From the cell containing the given text, extract its center point as (x, y) coordinate. 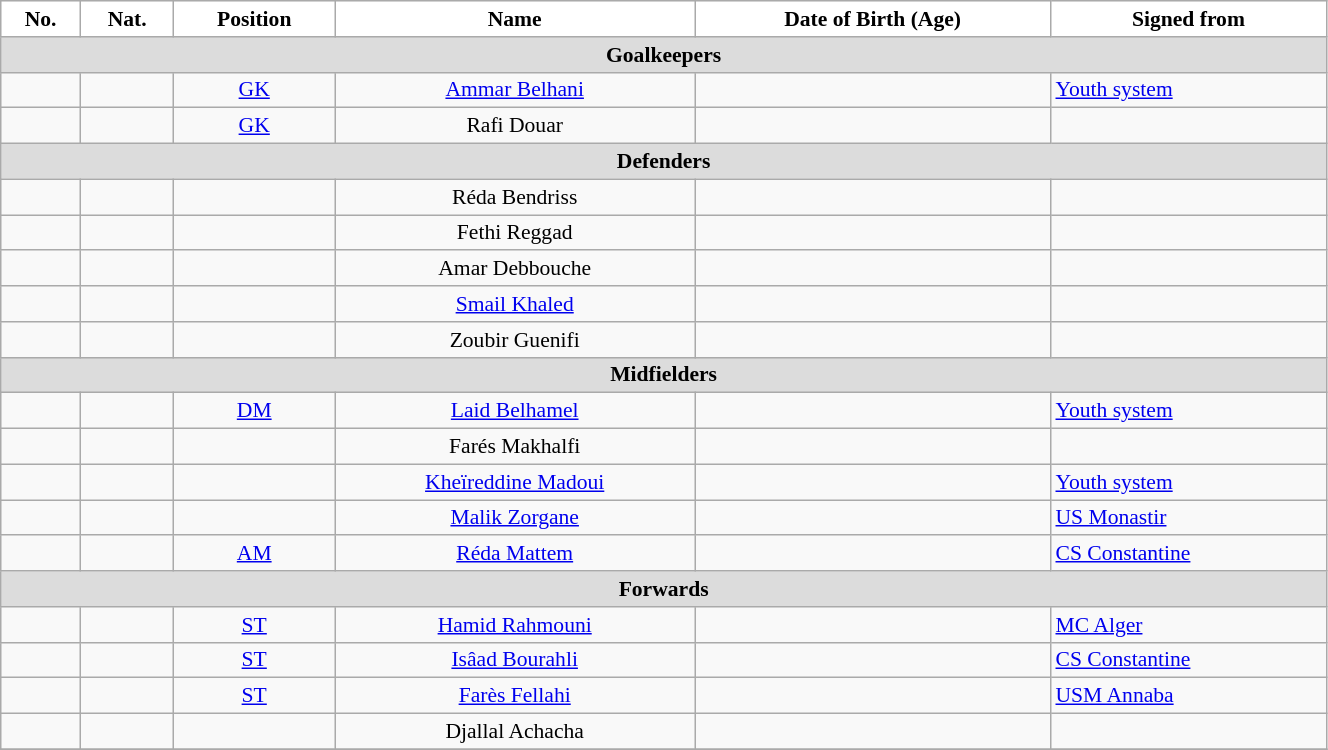
Name (515, 19)
Laid Belhamel (515, 411)
Malik Zorgane (515, 518)
DM (254, 411)
Midfielders (664, 375)
Kheïreddine Madoui (515, 482)
Hamid Rahmouni (515, 625)
Réda Bendriss (515, 197)
Position (254, 19)
Signed from (1188, 19)
Farès Fellahi (515, 696)
Fethi Reggad (515, 233)
Rafi Douar (515, 126)
AM (254, 554)
Nat. (126, 19)
No. (41, 19)
Goalkeepers (664, 55)
Ammar Belhani (515, 90)
Smail Khaled (515, 304)
Réda Mattem (515, 554)
Isâad Bourahli (515, 660)
Date of Birth (Age) (873, 19)
Forwards (664, 589)
Zoubir Guenifi (515, 340)
Djallal Achacha (515, 732)
US Monastir (1188, 518)
Defenders (664, 162)
MC Alger (1188, 625)
Farés Makhalfi (515, 447)
Amar Debbouche (515, 269)
USM Annaba (1188, 696)
